Return (x, y) of the center of cell containing provided text 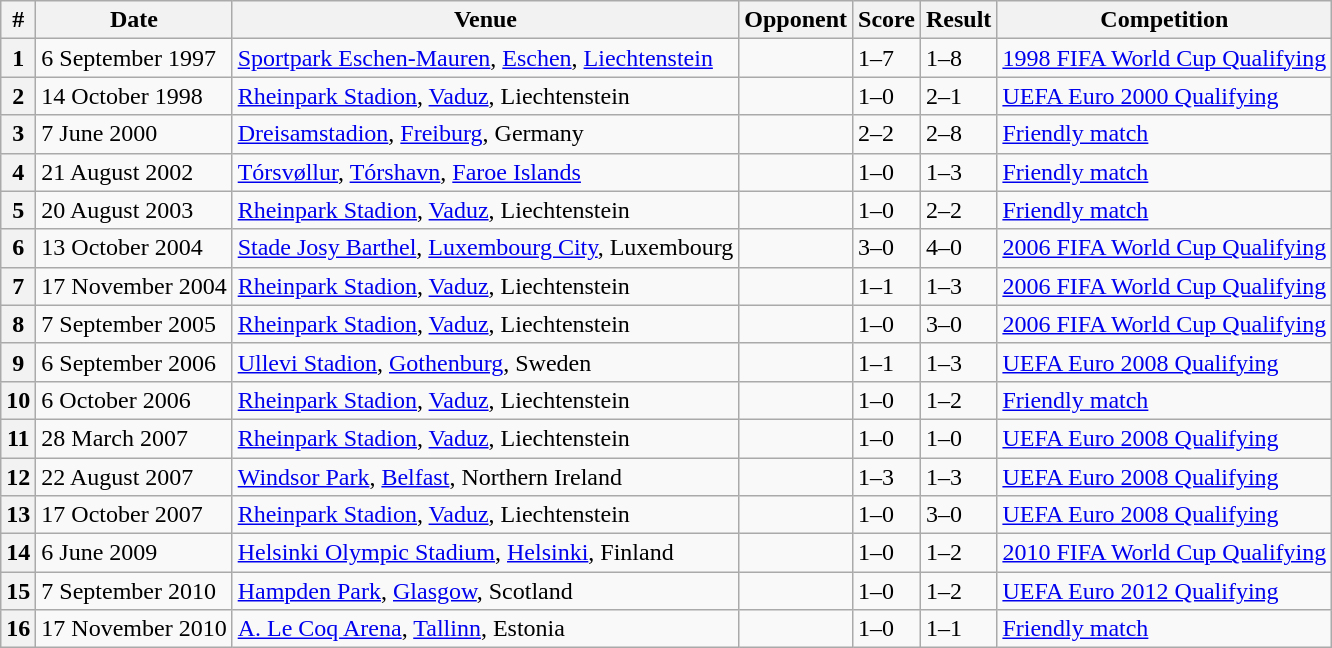
6 June 2009 (134, 553)
1–8 (958, 58)
12 (18, 477)
4–0 (958, 248)
UEFA Euro 2000 Qualifying (1164, 96)
1 (18, 58)
Competition (1164, 20)
Result (958, 20)
# (18, 20)
Score (887, 20)
17 November 2004 (134, 286)
15 (18, 591)
14 October 1998 (134, 96)
14 (18, 553)
Stade Josy Barthel, Luxembourg City, Luxembourg (486, 248)
Opponent (796, 20)
7 (18, 286)
Tórsvøllur, Tórshavn, Faroe Islands (486, 172)
22 August 2007 (134, 477)
13 (18, 515)
5 (18, 210)
A. Le Coq Arena, Tallinn, Estonia (486, 629)
6 (18, 248)
9 (18, 362)
Hampden Park, Glasgow, Scotland (486, 591)
21 August 2002 (134, 172)
17 October 2007 (134, 515)
13 October 2004 (134, 248)
1–7 (887, 58)
20 August 2003 (134, 210)
2–8 (958, 134)
6 September 2006 (134, 362)
16 (18, 629)
10 (18, 400)
8 (18, 324)
7 September 2010 (134, 591)
6 September 1997 (134, 58)
6 October 2006 (134, 400)
Helsinki Olympic Stadium, Helsinki, Finland (486, 553)
3 (18, 134)
UEFA Euro 2012 Qualifying (1164, 591)
4 (18, 172)
2010 FIFA World Cup Qualifying (1164, 553)
7 June 2000 (134, 134)
11 (18, 438)
28 March 2007 (134, 438)
Ullevi Stadion, Gothenburg, Sweden (486, 362)
Date (134, 20)
2 (18, 96)
17 November 2010 (134, 629)
1998 FIFA World Cup Qualifying (1164, 58)
Sportpark Eschen-Mauren, Eschen, Liechtenstein (486, 58)
Windsor Park, Belfast, Northern Ireland (486, 477)
Dreisamstadion, Freiburg, Germany (486, 134)
7 September 2005 (134, 324)
2–1 (958, 96)
Venue (486, 20)
